Output the [x, y] coordinate of the center of the cell containing the given text.  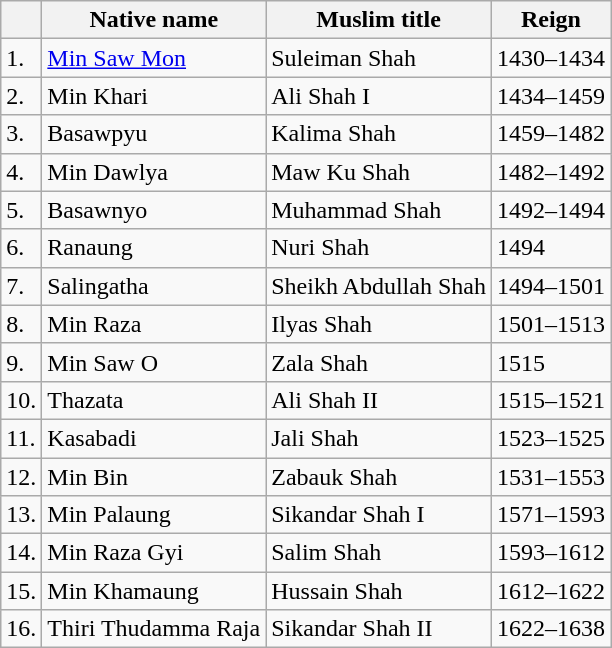
Min Raza [154, 324]
6. [22, 248]
Ali Shah II [379, 400]
Hussain Shah [379, 591]
2. [22, 96]
Ali Shah I [379, 96]
Thazata [154, 400]
Min Khamaung [154, 591]
1. [22, 58]
Min Palaung [154, 515]
Sikandar Shah II [379, 629]
1434–1459 [550, 96]
1523–1525 [550, 438]
1494–1501 [550, 286]
Sheikh Abdullah Shah [379, 286]
Min Bin [154, 477]
Maw Ku Shah [379, 172]
5. [22, 210]
7. [22, 286]
1492–1494 [550, 210]
12. [22, 477]
Min Khari [154, 96]
Thiri Thudamma Raja [154, 629]
Kasabadi [154, 438]
1571–1593 [550, 515]
Jali Shah [379, 438]
9. [22, 362]
Min Saw Mon [154, 58]
Min Saw O [154, 362]
1515 [550, 362]
Basawpyu [154, 134]
13. [22, 515]
1622–1638 [550, 629]
1593–1612 [550, 553]
Reign [550, 20]
3. [22, 134]
1515–1521 [550, 400]
Muhammad Shah [379, 210]
10. [22, 400]
Ranaung [154, 248]
1612–1622 [550, 591]
1430–1434 [550, 58]
Native name [154, 20]
Kalima Shah [379, 134]
8. [22, 324]
1501–1513 [550, 324]
11. [22, 438]
Zala Shah [379, 362]
14. [22, 553]
Salim Shah [379, 553]
Muslim title [379, 20]
Ilyas Shah [379, 324]
4. [22, 172]
Basawnyo [154, 210]
1482–1492 [550, 172]
Nuri Shah [379, 248]
Salingatha [154, 286]
Min Raza Gyi [154, 553]
Suleiman Shah [379, 58]
15. [22, 591]
1531–1553 [550, 477]
Sikandar Shah I [379, 515]
Zabauk Shah [379, 477]
Min Dawlya [154, 172]
1459–1482 [550, 134]
16. [22, 629]
1494 [550, 248]
